For the text-containing cell, return its midpoint in (X, Y) coordinate format. 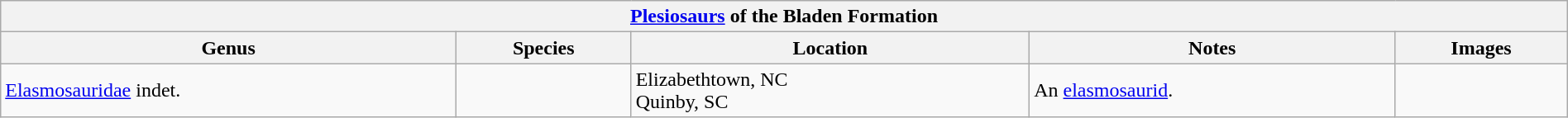
Species (543, 48)
Elasmosauridae indet. (228, 91)
Notes (1212, 48)
Images (1481, 48)
Elizabethtown, NCQuinby, SC (830, 91)
An elasmosaurid. (1212, 91)
Location (830, 48)
Genus (228, 48)
Plesiosaurs of the Bladen Formation (784, 17)
